Extract the [x, y] coordinate from the center of the cell holding the provided text.  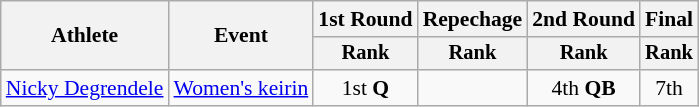
Nicky Degrendele [85, 88]
Event [242, 36]
Final [669, 19]
2nd Round [584, 19]
1st Round [365, 19]
4th QB [584, 88]
Repechage [473, 19]
7th [669, 88]
Women's keirin [242, 88]
1st Q [365, 88]
Athlete [85, 36]
